Extract the (x, y) coordinate from the center of the cell holding the provided text.  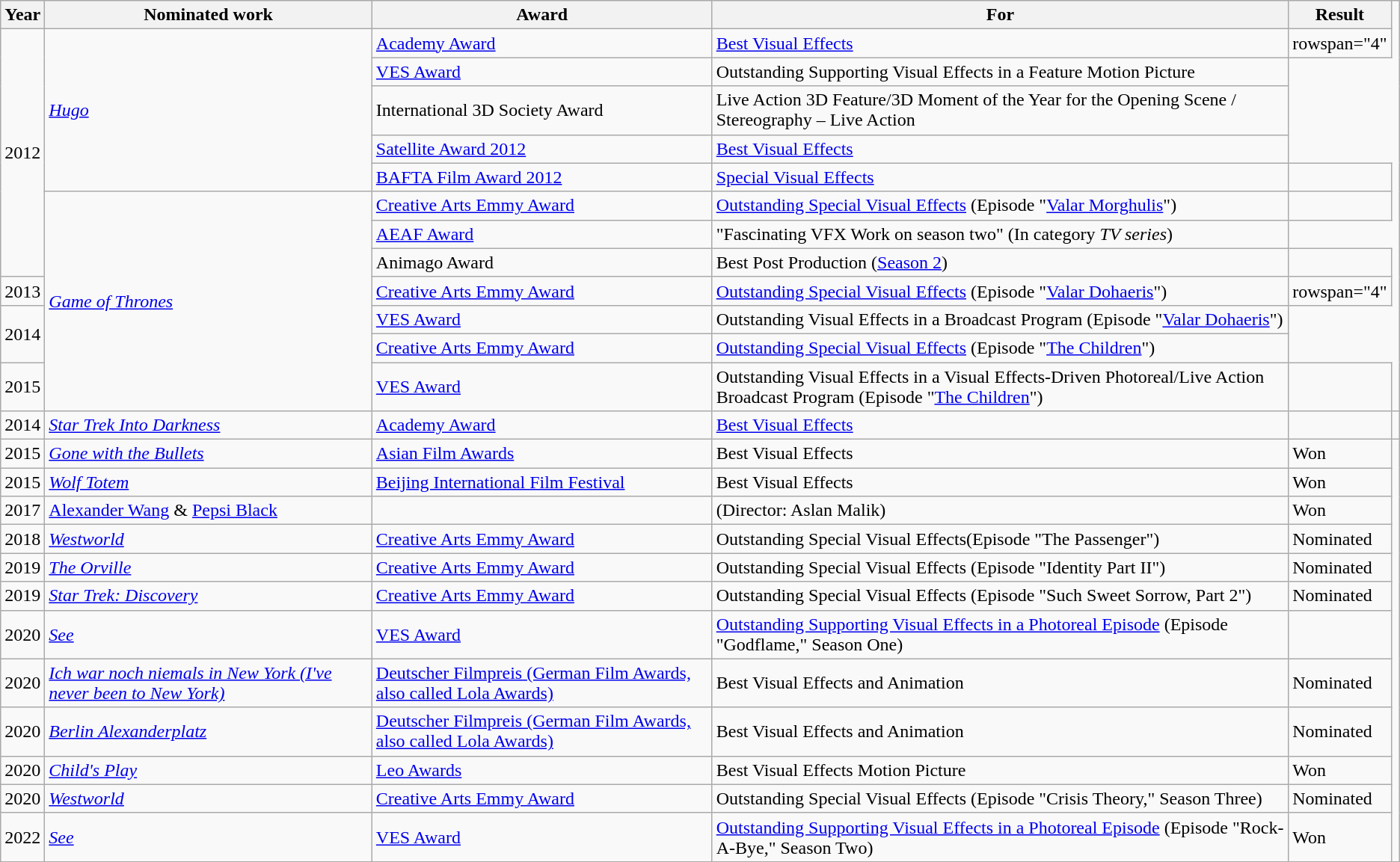
Nominated work (209, 15)
Outstanding Special Visual Effects (Episode "Crisis Theory," Season Three) (1000, 798)
Alexander Wang & Pepsi Black (209, 511)
Outstanding Supporting Visual Effects in a Photoreal Episode (Episode "Godflame," Season One) (1000, 634)
Outstanding Special Visual Effects (Episode "Such Sweet Sorrow, Part 2") (1000, 596)
AEAF Award (541, 234)
Result (1340, 15)
"Fascinating VFX Work on season two" (In category TV series) (1000, 234)
2013 (22, 291)
Outstanding Supporting Visual Effects in a Feature Motion Picture (1000, 72)
Satellite Award 2012 (541, 149)
Best Visual Effects Motion Picture (1000, 770)
Leo Awards (541, 770)
Beijing International Film Festival (541, 482)
Star Trek: Discovery (209, 596)
Outstanding Special Visual Effects (Episode "Valar Dohaeris") (1000, 291)
2018 (22, 539)
Year (22, 15)
Child's Play (209, 770)
International 3D Society Award (541, 111)
2017 (22, 511)
Outstanding Supporting Visual Effects in a Photoreal Episode (Episode "Rock-A-Bye," Season Two) (1000, 837)
Ich war noch niemals in New York (I've never been to New York) (209, 683)
Gone with the Bullets (209, 454)
Hugo (209, 111)
The Orville (209, 567)
Berlin Alexanderplatz (209, 731)
(Director: Aslan Malik) (1000, 511)
Special Visual Effects (1000, 177)
Star Trek Into Darkness (209, 425)
Outstanding Special Visual Effects (Episode "Valar Morghulis") (1000, 206)
Outstanding Special Visual Effects (Episode "Identity Part II") (1000, 567)
Live Action 3D Feature/3D Moment of the Year for the Opening Scene / Stereography – Live Action (1000, 111)
Best Post Production (Season 2) (1000, 262)
Outstanding Special Visual Effects(Episode "The Passenger") (1000, 539)
BAFTA Film Award 2012 (541, 177)
Game of Thrones (209, 301)
Outstanding Special Visual Effects (Episode "The Children") (1000, 348)
Outstanding Visual Effects in a Broadcast Program (Episode "Valar Dohaeris") (1000, 319)
For (1000, 15)
Animago Award (541, 262)
2022 (22, 837)
Outstanding Visual Effects in a Visual Effects-Driven Photoreal/Live Action Broadcast Program (Episode "The Children") (1000, 386)
Wolf Totem (209, 482)
Award (541, 15)
Asian Film Awards (541, 454)
2012 (22, 153)
